Scan for the cell matching the given text and deliver its (X, Y) coordinate at center. 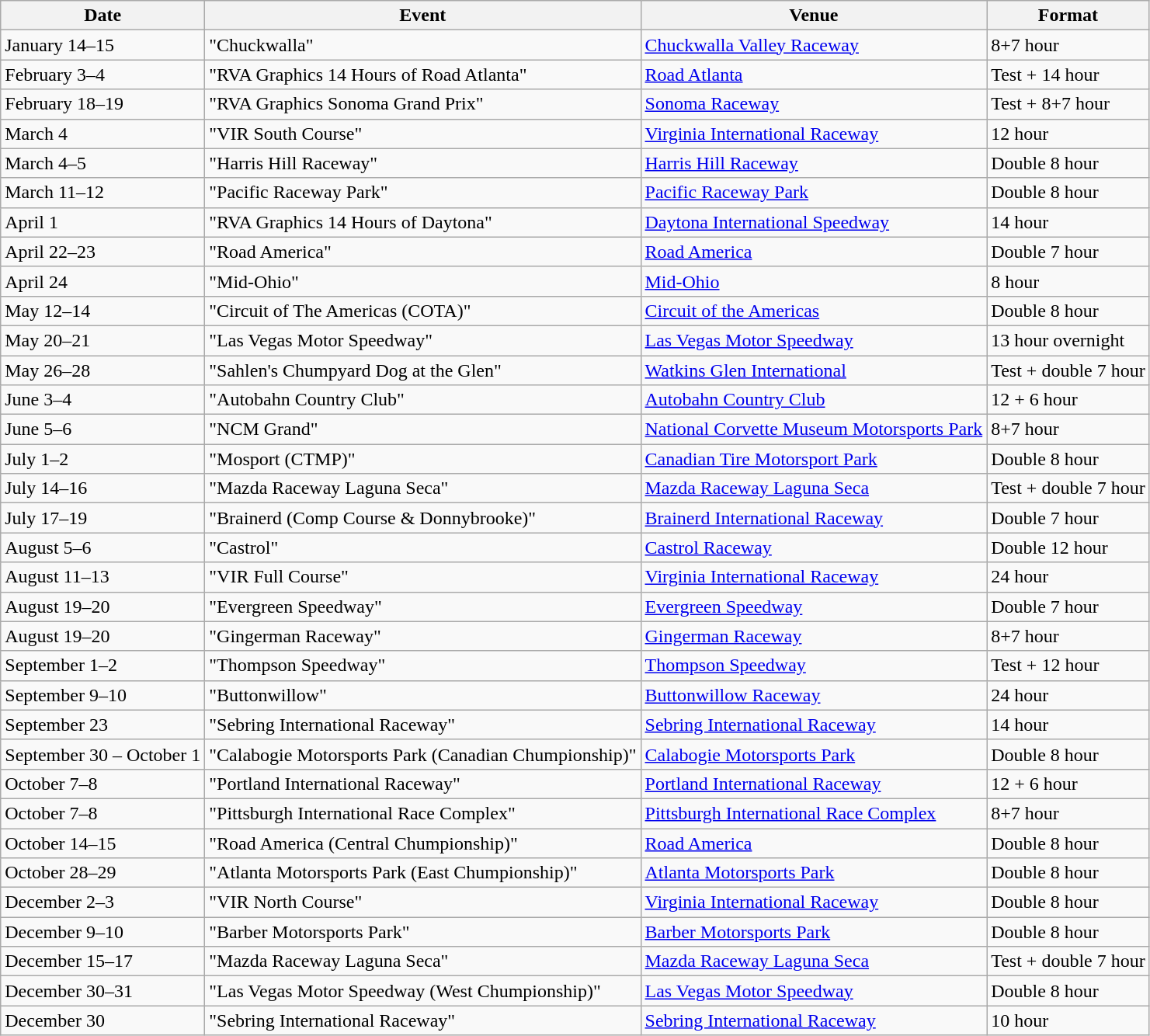
December 15–17 (102, 961)
"Autobahn Country Club" (422, 400)
December 2–3 (102, 902)
"Chuckwalla" (422, 45)
"RVA Graphics 14 Hours of Road Atlanta" (422, 75)
Canadian Tire Motorsport Park (814, 459)
"Mid-Ohio" (422, 281)
February 18–19 (102, 104)
Gingerman Raceway (814, 636)
Barber Motorsports Park (814, 932)
"Harris Hill Raceway" (422, 163)
"Road America (Central Chumpionship)" (422, 843)
Double 12 hour (1068, 548)
Calabogie Motorsports Park (814, 754)
10 hour (1068, 1020)
"Atlanta Motorsports Park (East Chumpionship)" (422, 873)
12 hour (1068, 134)
Harris Hill Raceway (814, 163)
Atlanta Motorsports Park (814, 873)
"Gingerman Raceway" (422, 636)
"NCM Grand" (422, 429)
"Road America" (422, 252)
"Pittsburgh International Race Complex" (422, 813)
National Corvette Museum Motorsports Park (814, 429)
"RVA Graphics 14 Hours of Daytona" (422, 222)
Portland International Raceway (814, 784)
8 hour (1068, 281)
March 11–12 (102, 193)
December 9–10 (102, 932)
Watkins Glen International (814, 370)
May 12–14 (102, 311)
March 4–5 (102, 163)
Sonoma Raceway (814, 104)
Venue (814, 16)
October 14–15 (102, 843)
"VIR Full Course" (422, 577)
September 30 – October 1 (102, 754)
Buttonwillow Raceway (814, 695)
Evergreen Speedway (814, 607)
"Calabogie Motorsports Park (Canadian Chumpionship)" (422, 754)
"Barber Motorsports Park" (422, 932)
Daytona International Speedway (814, 222)
Chuckwalla Valley Raceway (814, 45)
Circuit of the Americas (814, 311)
"Brainerd (Comp Course & Donnybrooke)" (422, 518)
Test + 8+7 hour (1068, 104)
"VIR South Course" (422, 134)
Test + 14 hour (1068, 75)
Brainerd International Raceway (814, 518)
April 22–23 (102, 252)
"Castrol" (422, 548)
"Las Vegas Motor Speedway" (422, 340)
May 20–21 (102, 340)
December 30–31 (102, 991)
"Circuit of The Americas (COTA)" (422, 311)
Road Atlanta (814, 75)
December 30 (102, 1020)
Date (102, 16)
July 14–16 (102, 488)
13 hour overnight (1068, 340)
Pittsburgh International Race Complex (814, 813)
Pacific Raceway Park (814, 193)
"Portland International Raceway" (422, 784)
"Sahlen's Chumpyard Dog at the Glen" (422, 370)
June 5–6 (102, 429)
Event (422, 16)
"Las Vegas Motor Speedway (West Chumpionship)" (422, 991)
Test + 12 hour (1068, 666)
August 11–13 (102, 577)
August 5–6 (102, 548)
"Pacific Raceway Park" (422, 193)
July 17–19 (102, 518)
June 3–4 (102, 400)
"Evergreen Speedway" (422, 607)
May 26–28 (102, 370)
April 1 (102, 222)
Castrol Raceway (814, 548)
April 24 (102, 281)
Autobahn Country Club (814, 400)
Format (1068, 16)
March 4 (102, 134)
"VIR North Course" (422, 902)
"Mosport (CTMP)" (422, 459)
July 1–2 (102, 459)
"Buttonwillow" (422, 695)
October 28–29 (102, 873)
"Thompson Speedway" (422, 666)
January 14–15 (102, 45)
"RVA Graphics Sonoma Grand Prix" (422, 104)
September 23 (102, 725)
Thompson Speedway (814, 666)
September 1–2 (102, 666)
February 3–4 (102, 75)
September 9–10 (102, 695)
Mid-Ohio (814, 281)
